Pinpoint the cell where the given text exists, returning its [x, y] midpoint coordinate. 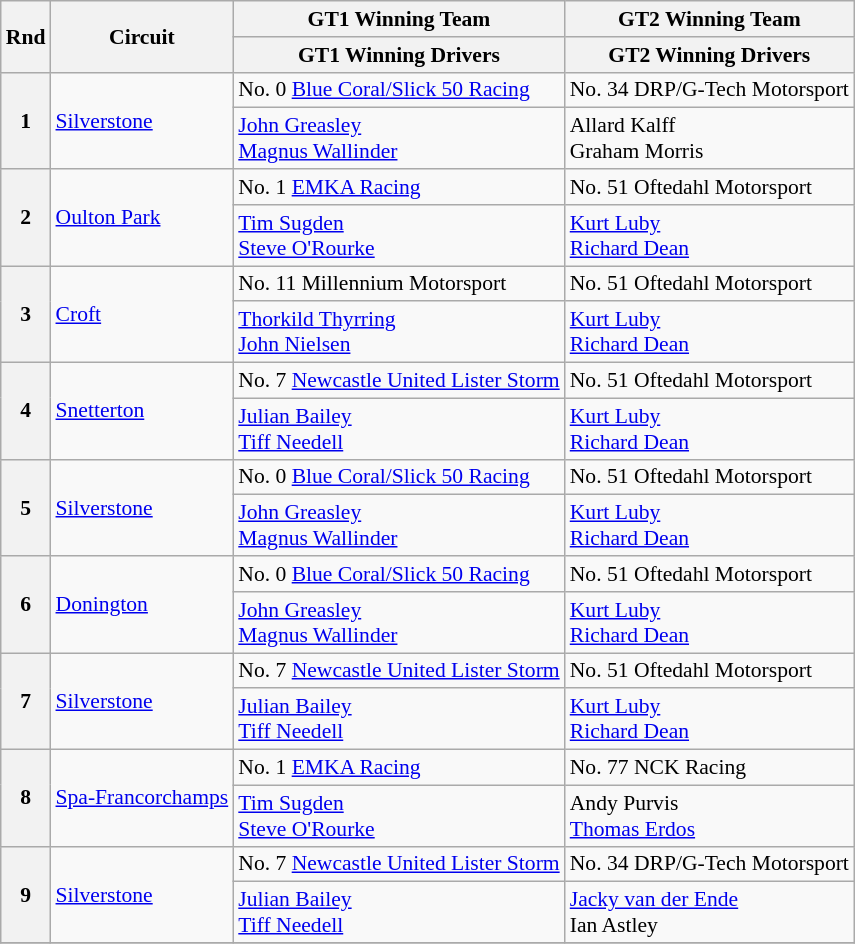
3 [26, 314]
Snetterton [142, 412]
GT1 Winning Drivers [398, 55]
8 [26, 798]
GT2 Winning Drivers [710, 55]
5 [26, 508]
Rnd [26, 36]
Thorkild Thyrring John Nielsen [398, 332]
Croft [142, 314]
No. 11 Millennium Motorsport [398, 284]
Circuit [142, 36]
7 [26, 702]
Allard Kalff Graham Morris [710, 138]
4 [26, 412]
9 [26, 894]
Andy Purvis Thomas Erdos [710, 816]
Donington [142, 604]
Spa-Francorchamps [142, 798]
Jacky van der Ende Ian Astley [710, 912]
2 [26, 218]
Oulton Park [142, 218]
No. 77 NCK Racing [710, 768]
1 [26, 120]
GT2 Winning Team [710, 19]
GT1 Winning Team [398, 19]
6 [26, 604]
